Scan for the cell matching the given text and deliver its [X, Y] coordinate at center. 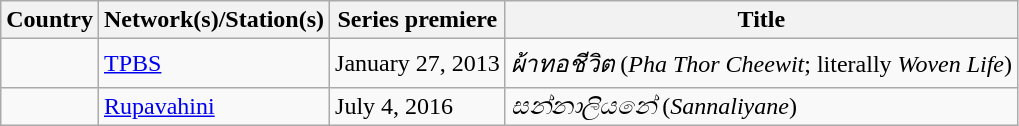
සන්නාලියනේ (Sannaliyane) [761, 106]
Series premiere [418, 20]
TPBS [214, 64]
Network(s)/Station(s) [214, 20]
January 27, 2013 [418, 64]
July 4, 2016 [418, 106]
Country [50, 20]
Title [761, 20]
ผ้าทอชีวิต (Pha Thor Cheewit; literally Woven Life) [761, 64]
Rupavahini [214, 106]
